Return the (X, Y) coordinate for the center point of the cell that contains the specified text.  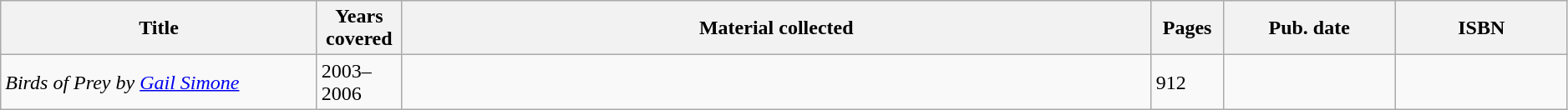
Material collected (776, 28)
ISBN (1481, 28)
2003–2006 (359, 82)
Pages (1187, 28)
Pub. date (1309, 28)
Birds of Prey by Gail Simone (159, 82)
Years covered (359, 28)
Title (159, 28)
912 (1187, 82)
